Identify which cell holds the provided text, then report its [x, y] central coordinate. 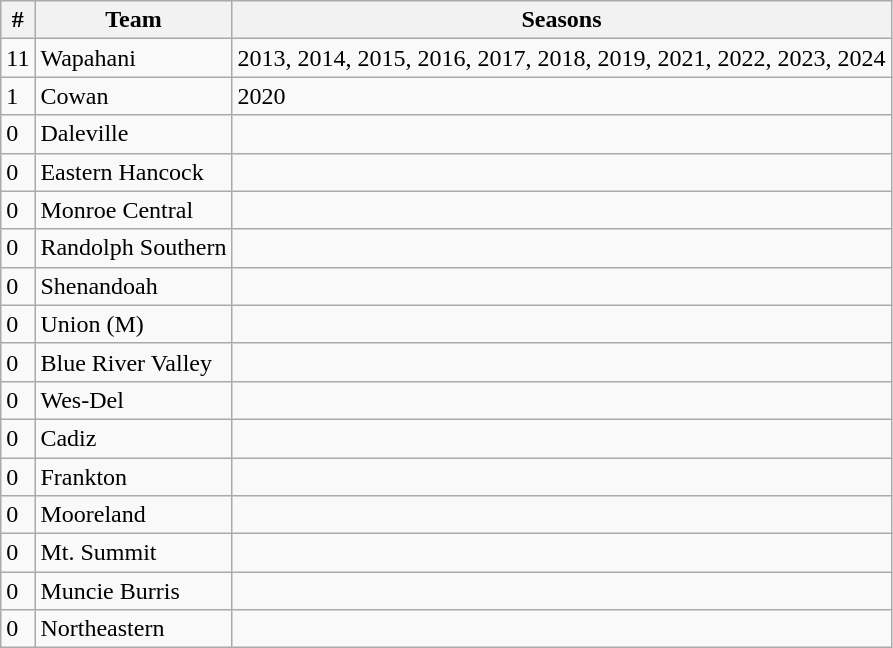
Daleville [134, 134]
Wes-Del [134, 400]
Mt. Summit [134, 553]
Wapahani [134, 58]
Eastern Hancock [134, 172]
2020 [562, 96]
Blue River Valley [134, 362]
Team [134, 20]
Northeastern [134, 629]
Frankton [134, 477]
Randolph Southern [134, 248]
Seasons [562, 20]
Monroe Central [134, 210]
Union (M) [134, 324]
Cowan [134, 96]
11 [18, 58]
# [18, 20]
Cadiz [134, 438]
2013, 2014, 2015, 2016, 2017, 2018, 2019, 2021, 2022, 2023, 2024 [562, 58]
Shenandoah [134, 286]
1 [18, 96]
Muncie Burris [134, 591]
Mooreland [134, 515]
